Determine the (x, y) coordinate at the center of the cell enclosing the given text.  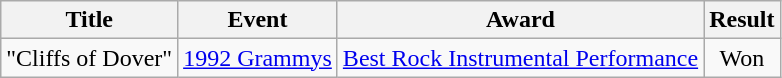
"Cliffs of Dover" (90, 58)
1992 Grammys (258, 58)
Result (742, 20)
Event (258, 20)
Title (90, 20)
Award (520, 20)
Won (742, 58)
Best Rock Instrumental Performance (520, 58)
